Pinpoint the cell where the given text exists, returning its (X, Y) midpoint coordinate. 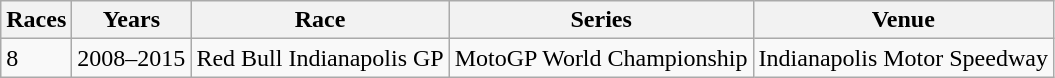
Races (36, 20)
Years (132, 20)
8 (36, 58)
Series (601, 20)
Race (320, 20)
2008–2015 (132, 58)
MotoGP World Championship (601, 58)
Red Bull Indianapolis GP (320, 58)
Venue (903, 20)
Indianapolis Motor Speedway (903, 58)
